Capture the cell that displays the provided text and extract its (X, Y) central coordinate. 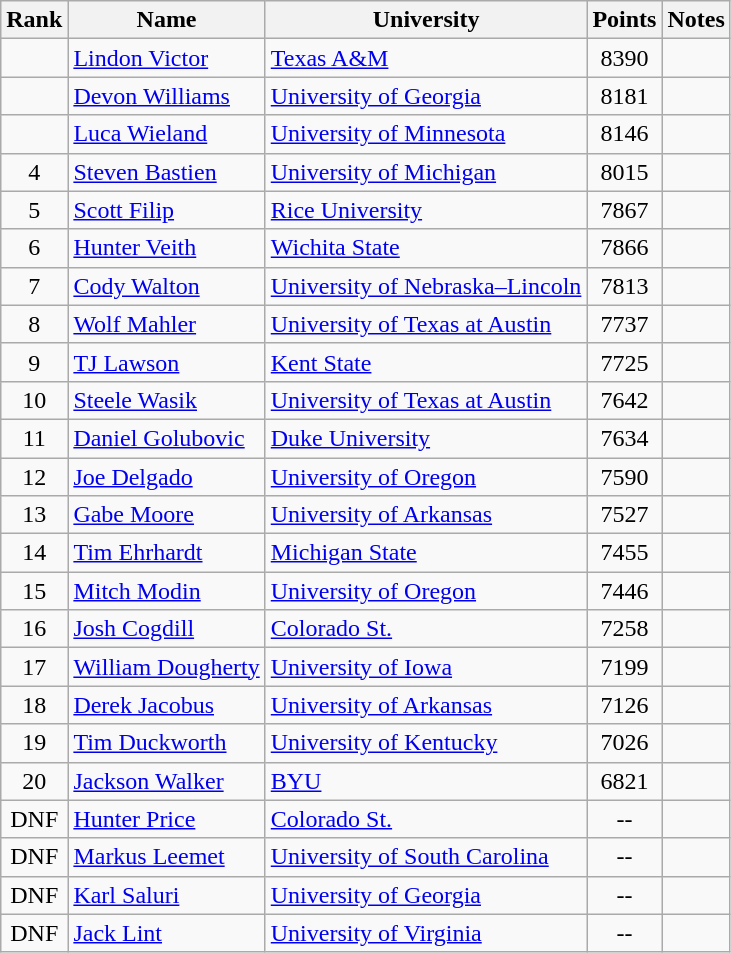
10 (34, 400)
University of Iowa (426, 667)
7026 (624, 743)
University of Michigan (426, 172)
Rice University (426, 210)
Tim Duckworth (166, 743)
Markus Leemet (166, 857)
Kent State (426, 362)
18 (34, 705)
Michigan State (426, 553)
Hunter Veith (166, 248)
Tim Ehrhardt (166, 553)
8 (34, 324)
Steven Bastien (166, 172)
7813 (624, 286)
Luca Wieland (166, 134)
Scott Filip (166, 210)
16 (34, 629)
7642 (624, 400)
Rank (34, 20)
7866 (624, 248)
15 (34, 591)
Joe Delgado (166, 477)
7 (34, 286)
Gabe Moore (166, 515)
4 (34, 172)
19 (34, 743)
14 (34, 553)
Steele Wasik (166, 400)
8015 (624, 172)
Karl Saluri (166, 895)
12 (34, 477)
BYU (426, 781)
Wichita State (426, 248)
Wolf Mahler (166, 324)
7590 (624, 477)
7737 (624, 324)
8181 (624, 96)
Name (166, 20)
7725 (624, 362)
9 (34, 362)
7258 (624, 629)
8146 (624, 134)
TJ Lawson (166, 362)
Jackson Walker (166, 781)
Duke University (426, 438)
7126 (624, 705)
Derek Jacobus (166, 705)
University of Virginia (426, 933)
11 (34, 438)
17 (34, 667)
Lindon Victor (166, 58)
7527 (624, 515)
7446 (624, 591)
Daniel Golubovic (166, 438)
5 (34, 210)
University of Nebraska–Lincoln (426, 286)
University of Minnesota (426, 134)
6821 (624, 781)
13 (34, 515)
Hunter Price (166, 819)
Points (624, 20)
University of Kentucky (426, 743)
7199 (624, 667)
8390 (624, 58)
Jack Lint (166, 933)
Mitch Modin (166, 591)
University (426, 20)
Notes (696, 20)
6 (34, 248)
7455 (624, 553)
William Dougherty (166, 667)
Josh Cogdill (166, 629)
Texas A&M (426, 58)
7634 (624, 438)
7867 (624, 210)
20 (34, 781)
University of South Carolina (426, 857)
Cody Walton (166, 286)
Devon Williams (166, 96)
